Find where the given text appears and provide that cell's center as [X, Y] coordinate. 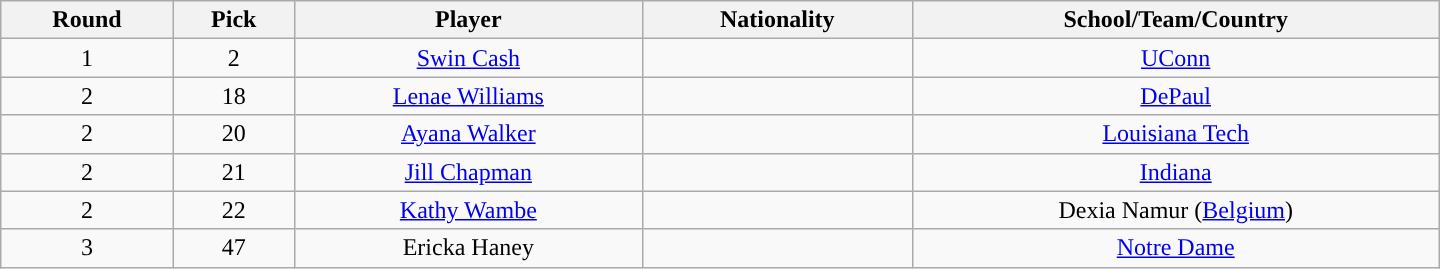
Round [88, 20]
Dexia Namur (Belgium) [1176, 210]
21 [234, 172]
47 [234, 248]
Swin Cash [468, 58]
22 [234, 210]
Player [468, 20]
UConn [1176, 58]
Lenae Williams [468, 96]
Louisiana Tech [1176, 134]
School/Team/Country [1176, 20]
Ericka Haney [468, 248]
1 [88, 58]
Nationality [777, 20]
Kathy Wambe [468, 210]
Indiana [1176, 172]
DePaul [1176, 96]
Notre Dame [1176, 248]
3 [88, 248]
Ayana Walker [468, 134]
Jill Chapman [468, 172]
Pick [234, 20]
20 [234, 134]
18 [234, 96]
